Determine the [x, y] coordinate at the center of the cell enclosing the given text.  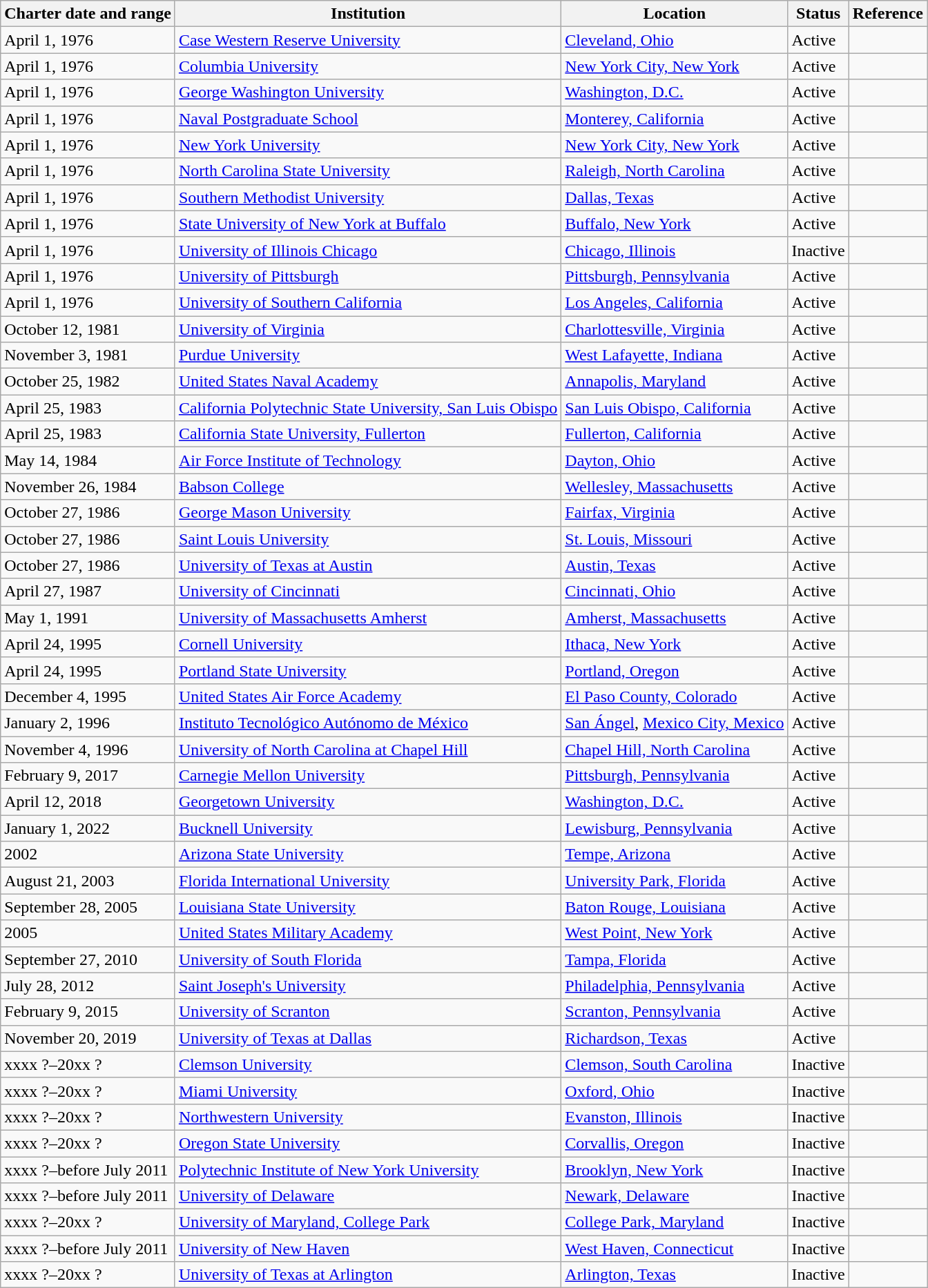
Brooklyn, New York [675, 1170]
George Washington University [367, 92]
Tempe, Arizona [675, 855]
University of Texas at Dallas [367, 1038]
Ithaca, New York [675, 644]
Chicago, Illinois [675, 250]
November 20, 2019 [88, 1038]
Naval Postgraduate School [367, 119]
Cleveland, Ohio [675, 40]
Polytechnic Institute of New York University [367, 1170]
North Carolina State University [367, 171]
United States Air Force Academy [367, 696]
November 26, 1984 [88, 487]
George Mason University [367, 513]
Fairfax, Virginia [675, 513]
St. Louis, Missouri [675, 539]
Charter date and range [88, 14]
October 12, 1981 [88, 329]
Saint Joseph's University [367, 986]
May 1, 1991 [88, 618]
Miami University [367, 1091]
Newark, Delaware [675, 1196]
United States Military Academy [367, 933]
February 9, 2015 [88, 1012]
Northwestern University [367, 1117]
California State University, Fullerton [367, 434]
Dallas, Texas [675, 197]
2002 [88, 855]
Tampa, Florida [675, 959]
College Park, Maryland [675, 1222]
Arlington, Texas [675, 1275]
Charlottesville, Virginia [675, 329]
Fullerton, California [675, 434]
Lewisburg, Pennsylvania [675, 828]
Austin, Texas [675, 565]
September 27, 2010 [88, 959]
West Haven, Connecticut [675, 1249]
Clemson University [367, 1064]
Oregon State University [367, 1143]
Wellesley, Massachusetts [675, 487]
Florida International University [367, 881]
August 21, 2003 [88, 881]
West Point, New York [675, 933]
Los Angeles, California [675, 302]
Portland State University [367, 670]
Portland, Oregon [675, 670]
Status [818, 14]
Chapel Hill, North Carolina [675, 749]
University of Delaware [367, 1196]
University of Texas at Austin [367, 565]
Reference [888, 14]
University of Illinois Chicago [367, 250]
April 27, 1987 [88, 592]
Buffalo, New York [675, 224]
January 1, 2022 [88, 828]
Air Force Institute of Technology [367, 460]
Philadelphia, Pennsylvania [675, 986]
University of Virginia [367, 329]
Cincinnati, Ohio [675, 592]
University of Massachusetts Amherst [367, 618]
Raleigh, North Carolina [675, 171]
West Lafayette, Indiana [675, 355]
Monterey, California [675, 119]
University of Scranton [367, 1012]
Georgetown University [367, 802]
California Polytechnic State University, San Luis Obispo [367, 408]
Corvallis, Oregon [675, 1143]
University of Pittsburgh [367, 276]
Instituto Tecnológico Autónomo de México [367, 723]
New York University [367, 145]
San Ángel, Mexico City, Mexico [675, 723]
January 2, 1996 [88, 723]
February 9, 2017 [88, 776]
May 14, 1984 [88, 460]
Scranton, Pennsylvania [675, 1012]
University of North Carolina at Chapel Hill [367, 749]
University of Texas at Arlington [367, 1275]
United States Naval Academy [367, 382]
University of Maryland, College Park [367, 1222]
Louisiana State University [367, 907]
April 12, 2018 [88, 802]
University Park, Florida [675, 881]
Richardson, Texas [675, 1038]
Baton Rouge, Louisiana [675, 907]
Dayton, Ohio [675, 460]
July 28, 2012 [88, 986]
University of Cincinnati [367, 592]
Amherst, Massachusetts [675, 618]
University of New Haven [367, 1249]
Annapolis, Maryland [675, 382]
Location [675, 14]
Oxford, Ohio [675, 1091]
November 4, 1996 [88, 749]
Babson College [367, 487]
San Luis Obispo, California [675, 408]
Southern Methodist University [367, 197]
Case Western Reserve University [367, 40]
State University of New York at Buffalo [367, 224]
November 3, 1981 [88, 355]
October 25, 1982 [88, 382]
University of Southern California [367, 302]
University of South Florida [367, 959]
Bucknell University [367, 828]
El Paso County, Colorado [675, 696]
Arizona State University [367, 855]
Purdue University [367, 355]
Evanston, Illinois [675, 1117]
December 4, 1995 [88, 696]
2005 [88, 933]
Columbia University [367, 66]
Cornell University [367, 644]
Clemson, South Carolina [675, 1064]
Institution [367, 14]
September 28, 2005 [88, 907]
Saint Louis University [367, 539]
Carnegie Mellon University [367, 776]
